Identify which cell holds the provided text, then report its [x, y] central coordinate. 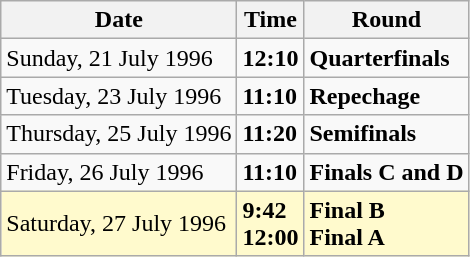
Thursday, 25 July 1996 [119, 134]
12:10 [270, 58]
9:4212:00 [270, 224]
Repechage [386, 96]
Quarterfinals [386, 58]
Tuesday, 23 July 1996 [119, 96]
Semifinals [386, 134]
Round [386, 20]
Date [119, 20]
11:20 [270, 134]
Final BFinal A [386, 224]
Friday, 26 July 1996 [119, 172]
Time [270, 20]
Finals C and D [386, 172]
Saturday, 27 July 1996 [119, 224]
Sunday, 21 July 1996 [119, 58]
